Search for the cell housing the specified text and yield its (X, Y) center coordinate. 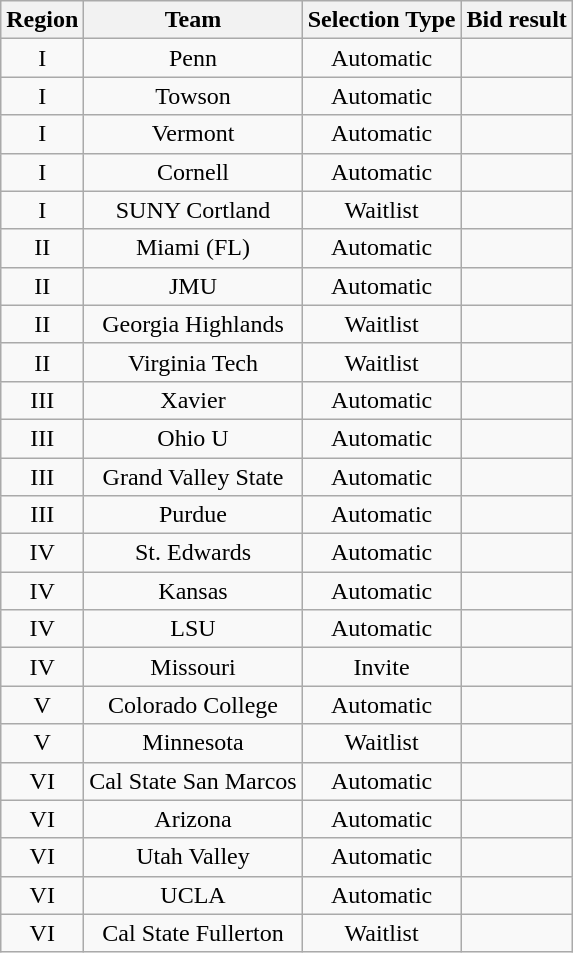
Towson (193, 96)
Cal State San Marcos (193, 781)
Team (193, 20)
Colorado College (193, 705)
JMU (193, 286)
Ohio U (193, 438)
Bid result (516, 20)
Penn (193, 58)
Xavier (193, 400)
Invite (382, 667)
LSU (193, 629)
Minnesota (193, 743)
St. Edwards (193, 553)
Arizona (193, 819)
Grand Valley State (193, 477)
Kansas (193, 591)
Selection Type (382, 20)
Georgia Highlands (193, 324)
Virginia Tech (193, 362)
SUNY Cortland (193, 210)
Region (42, 20)
Cornell (193, 172)
UCLA (193, 895)
Vermont (193, 134)
Missouri (193, 667)
Miami (FL) (193, 248)
Utah Valley (193, 857)
Cal State Fullerton (193, 933)
Purdue (193, 515)
